Detect which cell encompasses the target text, then output its (x, y) center coordinate. 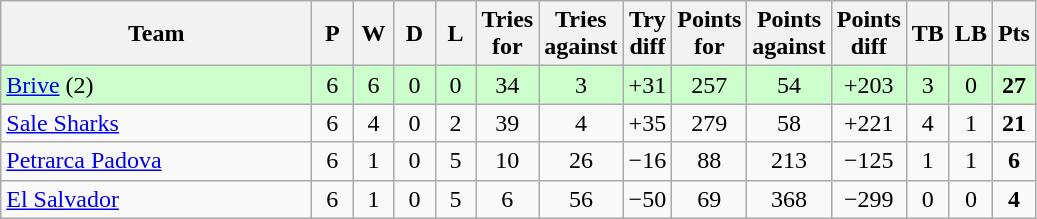
56 (581, 199)
Team (156, 34)
10 (508, 161)
W (374, 34)
+221 (868, 123)
Sale Sharks (156, 123)
69 (710, 199)
Petrarca Padova (156, 161)
88 (710, 161)
−299 (868, 199)
Pts (1014, 34)
−125 (868, 161)
−16 (648, 161)
Brive (2) (156, 85)
LB (970, 34)
−50 (648, 199)
Try diff (648, 34)
Points for (710, 34)
368 (789, 199)
TB (928, 34)
2 (456, 123)
257 (710, 85)
213 (789, 161)
54 (789, 85)
+31 (648, 85)
Points diff (868, 34)
Tries for (508, 34)
P (332, 34)
D (414, 34)
+35 (648, 123)
El Salvador (156, 199)
58 (789, 123)
Points against (789, 34)
34 (508, 85)
21 (1014, 123)
27 (1014, 85)
26 (581, 161)
L (456, 34)
+203 (868, 85)
39 (508, 123)
Tries against (581, 34)
279 (710, 123)
